Capture the cell that displays the provided text and extract its (x, y) central coordinate. 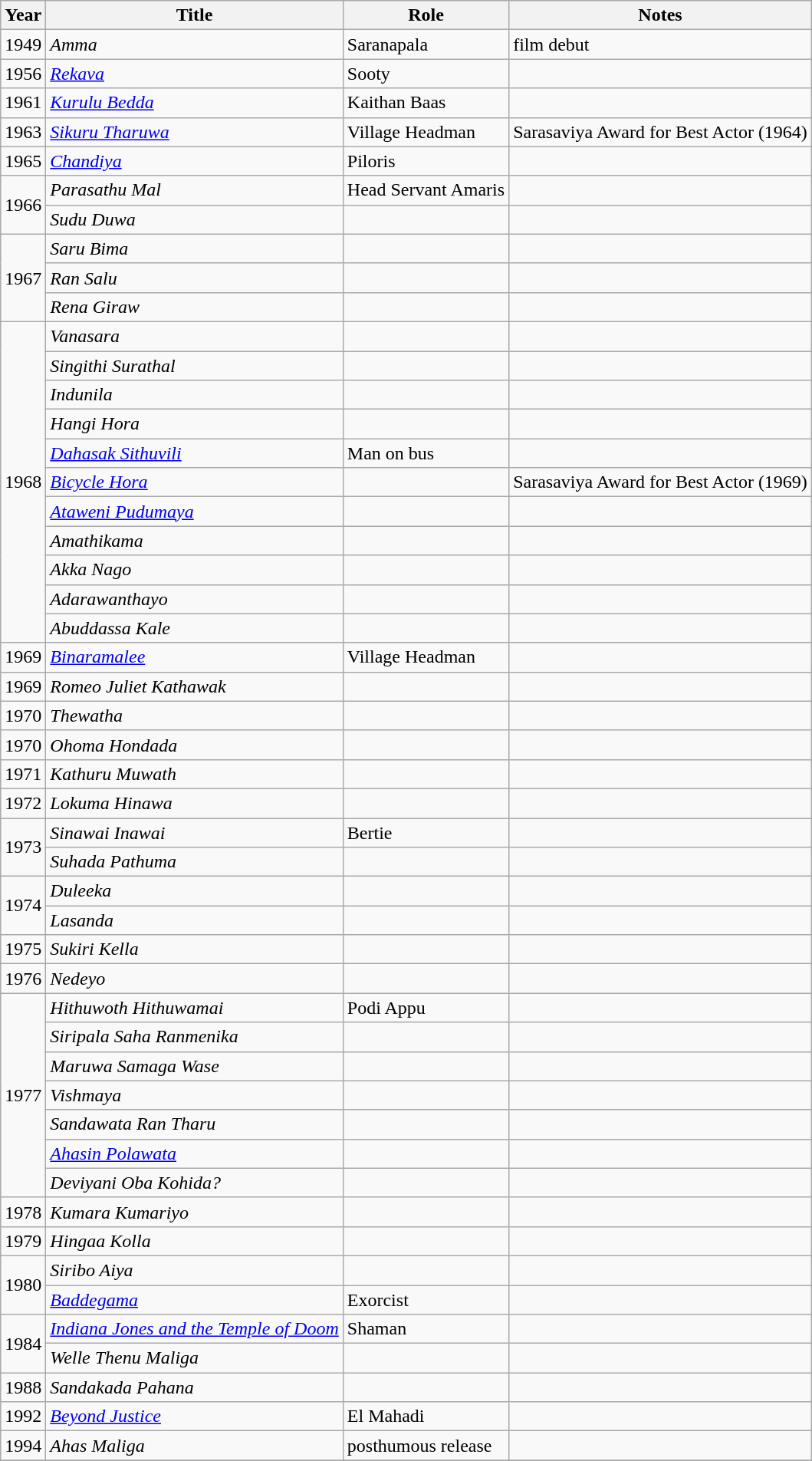
1971 (23, 774)
1961 (23, 103)
1980 (23, 1285)
Parasathu Mal (195, 190)
Exorcist (426, 1300)
Ran Salu (195, 278)
Sikuru Tharuwa (195, 132)
1973 (23, 847)
Sandawata Ran Tharu (195, 1124)
Adarawanthayo (195, 599)
1974 (23, 906)
Lasanda (195, 920)
Kathuru Muwath (195, 774)
Indiana Jones and the Temple of Doom (195, 1329)
1984 (23, 1344)
Notes (661, 15)
Podi Appu (426, 1008)
Beyond Justice (195, 1417)
Abuddassa Kale (195, 628)
1966 (23, 205)
Title (195, 15)
Sinawai Inawai (195, 832)
Hangi Hora (195, 424)
1977 (23, 1095)
Sudu Duwa (195, 219)
Hingaa Kolla (195, 1241)
1956 (23, 74)
Ahas Maliga (195, 1446)
1976 (23, 979)
1988 (23, 1387)
Thewatha (195, 716)
1968 (23, 482)
1967 (23, 278)
Siripala Saha Ranmenika (195, 1037)
Sooty (426, 74)
Sukiri Kella (195, 949)
1978 (23, 1212)
Vishmaya (195, 1095)
Bicycle Hora (195, 482)
Binaramalee (195, 657)
1975 (23, 949)
Romeo Juliet Kathawak (195, 686)
1972 (23, 803)
Ahasin Polawata (195, 1153)
Amma (195, 44)
Suhada Pathuma (195, 862)
Shaman (426, 1329)
Akka Nago (195, 570)
Duleeka (195, 891)
Rekava (195, 74)
Maruwa Samaga Wase (195, 1066)
Nedeyo (195, 979)
Dahasak Sithuvili (195, 453)
Rena Giraw (195, 307)
Saranapala (426, 44)
Deviyani Oba Kohida? (195, 1183)
El Mahadi (426, 1417)
Head Servant Amaris (426, 190)
Vanasara (195, 336)
Baddegama (195, 1300)
Bertie (426, 832)
Welle Thenu Maliga (195, 1358)
1979 (23, 1241)
Sandakada Pahana (195, 1387)
1965 (23, 161)
Indunila (195, 395)
1994 (23, 1446)
Saru Bima (195, 248)
film debut (661, 44)
Chandiya (195, 161)
Kumara Kumariyo (195, 1212)
Lokuma Hinawa (195, 803)
Ataweni Pudumaya (195, 512)
Sarasaviya Award for Best Actor (1969) (661, 482)
Singithi Surathal (195, 366)
Year (23, 15)
Amathikama (195, 541)
Ohoma Hondada (195, 745)
1963 (23, 132)
Hithuwoth Hithuwamai (195, 1008)
Sarasaviya Award for Best Actor (1964) (661, 132)
posthumous release (426, 1446)
Siribo Aiya (195, 1270)
Kurulu Bedda (195, 103)
Man on bus (426, 453)
1992 (23, 1417)
Role (426, 15)
Piloris (426, 161)
1949 (23, 44)
Kaithan Baas (426, 103)
